Locate the cell with the specified text and output its [x, y] center coordinate. 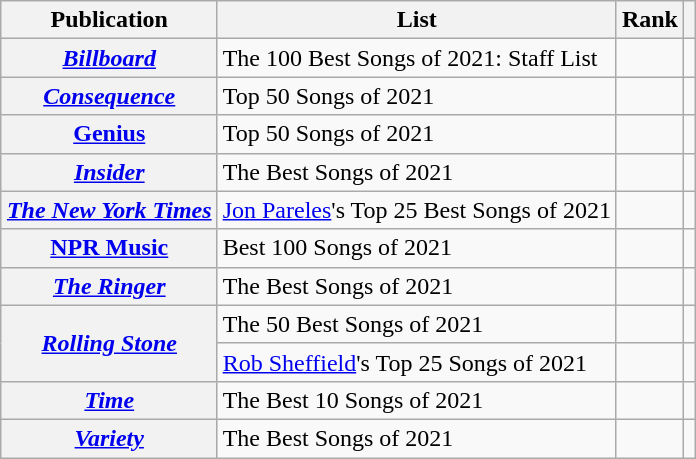
The Ringer [109, 286]
Publication [109, 20]
NPR Music [109, 248]
The 50 Best Songs of 2021 [416, 324]
Best 100 Songs of 2021 [416, 248]
The 100 Best Songs of 2021: Staff List [416, 58]
Time [109, 400]
Rob Sheffield's Top 25 Songs of 2021 [416, 362]
List [416, 20]
Consequence [109, 96]
The New York Times [109, 210]
Rank [650, 20]
Insider [109, 172]
Rolling Stone [109, 343]
Jon Pareles's Top 25 Best Songs of 2021 [416, 210]
Variety [109, 438]
The Best 10 Songs of 2021 [416, 400]
Genius [109, 134]
Billboard [109, 58]
